Locate the cell with the specified text and output its [x, y] center coordinate. 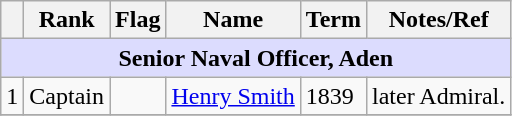
Rank [67, 20]
Notes/Ref [438, 20]
Senior Naval Officer, Aden [256, 58]
later Admiral. [438, 96]
Name [233, 20]
1839 [333, 96]
Flag [138, 20]
Term [333, 20]
Henry Smith [233, 96]
Captain [67, 96]
1 [12, 96]
